Extract the (x, y) coordinate from the center of the cell holding the provided text.  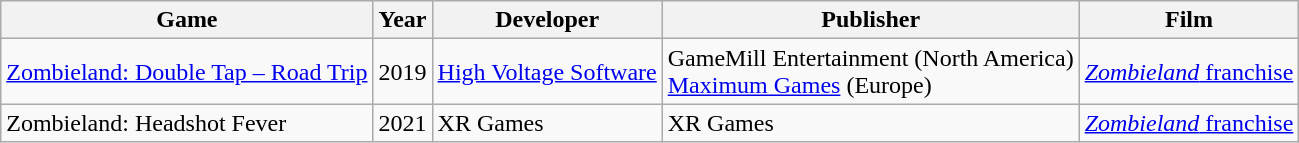
Year (402, 20)
Publisher (870, 20)
Zombieland: Headshot Fever (187, 123)
2019 (402, 72)
GameMill Entertainment (North America)Maximum Games (Europe) (870, 72)
Zombieland: Double Tap – Road Trip (187, 72)
Game (187, 20)
High Voltage Software (547, 72)
Developer (547, 20)
Film (1189, 20)
2021 (402, 123)
